Find where the given text appears and provide that cell's center as [X, Y] coordinate. 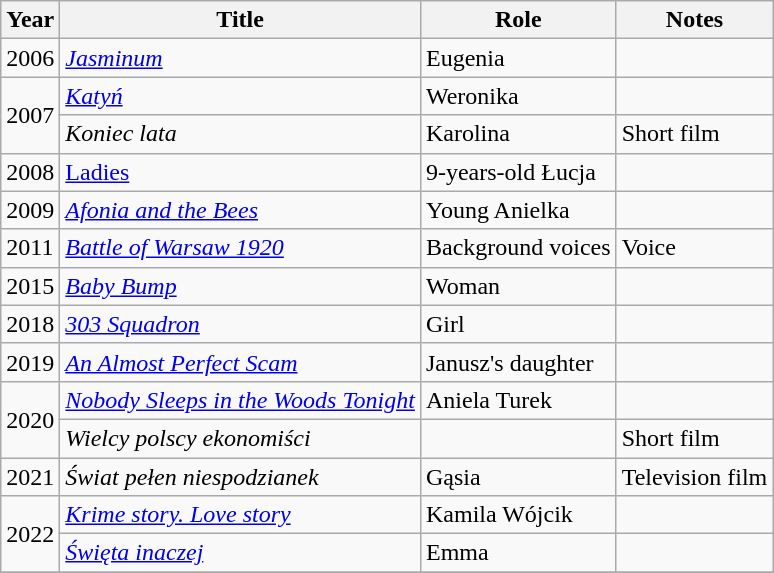
2021 [30, 477]
2022 [30, 534]
Baby Bump [240, 286]
Koniec lata [240, 134]
Karolina [518, 134]
2008 [30, 172]
2007 [30, 115]
Wielcy polscy ekonomiści [240, 438]
Year [30, 20]
Afonia and the Bees [240, 210]
Background voices [518, 248]
2019 [30, 362]
Nobody Sleeps in the Woods Tonight [240, 400]
Role [518, 20]
Kamila Wójcik [518, 515]
Voice [694, 248]
9-years-old Łucja [518, 172]
Katyń [240, 96]
Battle of Warsaw 1920 [240, 248]
Aniela Turek [518, 400]
Gąsia [518, 477]
Weronika [518, 96]
Television film [694, 477]
Young Anielka [518, 210]
Emma [518, 553]
Title [240, 20]
2006 [30, 58]
2009 [30, 210]
Woman [518, 286]
Krime story. Love story [240, 515]
2011 [30, 248]
303 Squadron [240, 324]
Eugenia [518, 58]
Święta inaczej [240, 553]
Jasminum [240, 58]
Notes [694, 20]
Ladies [240, 172]
2015 [30, 286]
2020 [30, 419]
2018 [30, 324]
Girl [518, 324]
An Almost Perfect Scam [240, 362]
Janusz's daughter [518, 362]
Świat pełen niespodzianek [240, 477]
